Extract the [X, Y] coordinate from the center of the cell holding the provided text.  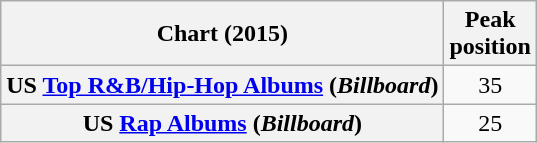
US Top R&B/Hip-Hop Albums (Billboard) [222, 85]
35 [490, 85]
Chart (2015) [222, 34]
25 [490, 123]
Peak position [490, 34]
US Rap Albums (Billboard) [222, 123]
